Detect which cell encompasses the target text, then output its (x, y) center coordinate. 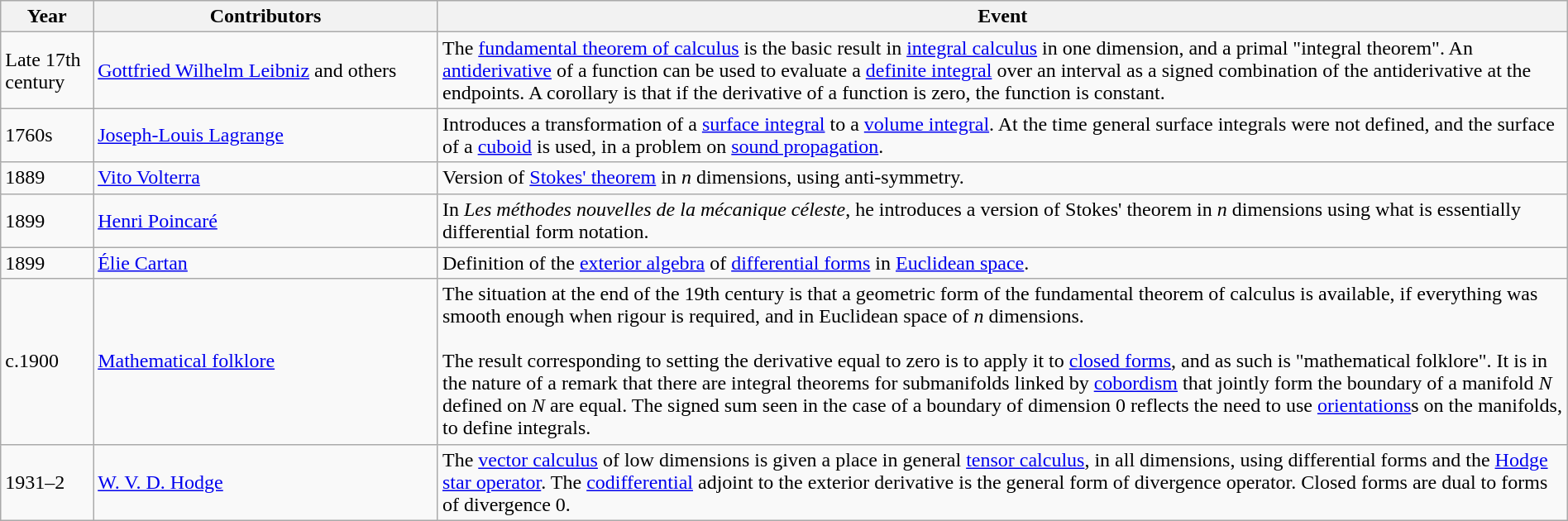
Henri Poincaré (266, 220)
Vito Volterra (266, 178)
Gottfried Wilhelm Leibniz and others (266, 70)
Version of Stokes' theorem in n dimensions, using anti-symmetry. (1002, 178)
Joseph-Louis Lagrange (266, 136)
Definition of the exterior algebra of differential forms in Euclidean space. (1002, 263)
1760s (47, 136)
c.1900 (47, 361)
Year (47, 17)
Contributors (266, 17)
Élie Cartan (266, 263)
1889 (47, 178)
Event (1002, 17)
1931–2 (47, 482)
Late 17th century (47, 70)
W. V. D. Hodge (266, 482)
Mathematical folklore (266, 361)
